For the text-containing cell, return its midpoint in [x, y] coordinate format. 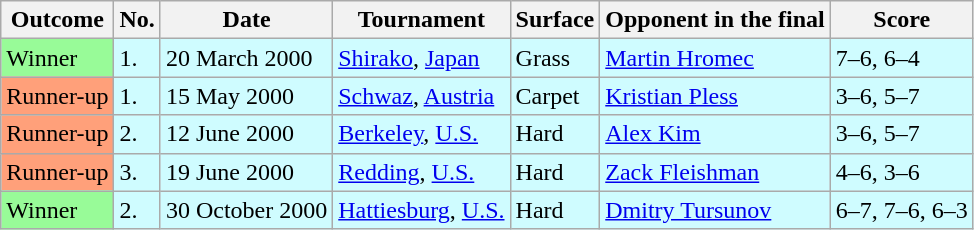
Outcome [58, 20]
4–6, 3–6 [902, 172]
Shirako, Japan [422, 58]
Surface [555, 20]
Schwaz, Austria [422, 96]
6–7, 7–6, 6–3 [902, 210]
15 May 2000 [246, 96]
Date [246, 20]
Alex Kim [715, 134]
19 June 2000 [246, 172]
Kristian Pless [715, 96]
Tournament [422, 20]
Score [902, 20]
12 June 2000 [246, 134]
Martin Hromec [715, 58]
Dmitry Tursunov [715, 210]
Hattiesburg, U.S. [422, 210]
Grass [555, 58]
Opponent in the final [715, 20]
30 October 2000 [246, 210]
7–6, 6–4 [902, 58]
No. [137, 20]
3. [137, 172]
Berkeley, U.S. [422, 134]
Zack Fleishman [715, 172]
Carpet [555, 96]
20 March 2000 [246, 58]
Redding, U.S. [422, 172]
